Extract the [X, Y] coordinate from the center of the cell holding the provided text.  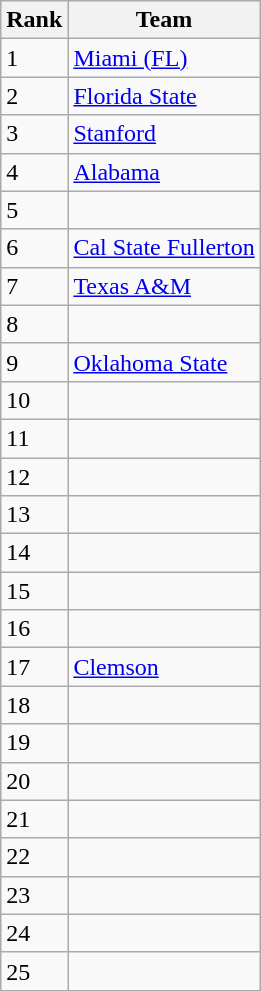
20 [34, 781]
9 [34, 362]
15 [34, 591]
Alabama [164, 172]
21 [34, 819]
17 [34, 667]
19 [34, 743]
Stanford [164, 134]
22 [34, 857]
Team [164, 20]
25 [34, 971]
2 [34, 96]
6 [34, 248]
Florida State [164, 96]
16 [34, 629]
5 [34, 210]
Oklahoma State [164, 362]
Miami (FL) [164, 58]
7 [34, 286]
12 [34, 477]
1 [34, 58]
Texas A&M [164, 286]
14 [34, 553]
Clemson [164, 667]
18 [34, 705]
13 [34, 515]
24 [34, 933]
10 [34, 400]
23 [34, 895]
Cal State Fullerton [164, 248]
11 [34, 438]
Rank [34, 20]
4 [34, 172]
8 [34, 324]
3 [34, 134]
